Locate the cell with the specified text and output its (x, y) center coordinate. 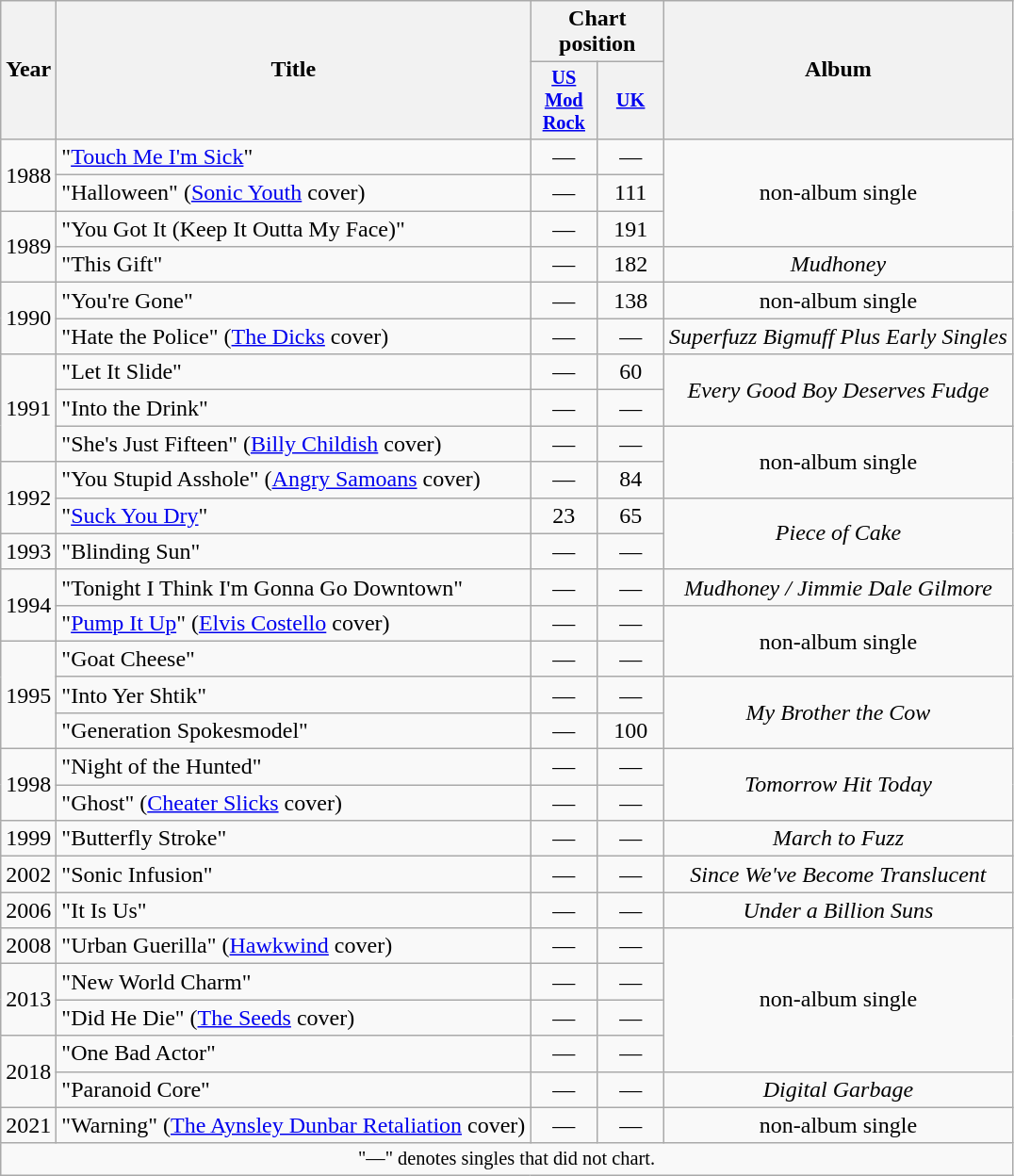
"One Bad Actor" (294, 1053)
"Butterfly Stroke" (294, 839)
"Let It Slide" (294, 372)
"It Is Us" (294, 910)
1999 (28, 839)
"Sonic Infusion" (294, 874)
Mudhoney (839, 265)
UK (631, 101)
Every Good Boy Deserves Fudge (839, 390)
"Suck You Dry" (294, 515)
"Did He Die" (The Seeds cover) (294, 1018)
"Generation Spokesmodel" (294, 730)
"Blinding Sun" (294, 551)
Album (839, 70)
2021 (28, 1125)
138 (631, 301)
1993 (28, 551)
"You Got It (Keep It Outta My Face)" (294, 229)
1991 (28, 408)
"Tonight I Think I'm Gonna Go Downtown" (294, 587)
USMod Rock (564, 101)
March to Fuzz (839, 839)
1992 (28, 498)
23 (564, 515)
60 (631, 372)
"She's Just Fifteen" (Billy Childish cover) (294, 444)
Mudhoney / Jimmie Dale Gilmore (839, 587)
2008 (28, 946)
"Into the Drink" (294, 408)
"Halloween" (Sonic Youth cover) (294, 193)
"Into Yer Shtik" (294, 694)
"This Gift" (294, 265)
Chart position (597, 32)
2018 (28, 1071)
"Ghost" (Cheater Slicks cover) (294, 803)
1990 (28, 318)
1998 (28, 785)
100 (631, 730)
"Pump It Up" (Elvis Costello cover) (294, 623)
Since We've Become Translucent (839, 874)
"Hate the Police" (The Dicks cover) (294, 336)
Tomorrow Hit Today (839, 785)
1989 (28, 247)
1994 (28, 605)
111 (631, 193)
1988 (28, 174)
1995 (28, 694)
My Brother the Cow (839, 712)
182 (631, 265)
"Warning" (The Aynsley Dunbar Retaliation cover) (294, 1125)
"You Stupid Asshole" (Angry Samoans cover) (294, 480)
2002 (28, 874)
84 (631, 480)
"New World Charm" (294, 982)
Piece of Cake (839, 533)
"Urban Guerilla" (Hawkwind cover) (294, 946)
"You're Gone" (294, 301)
Title (294, 70)
"—" denotes singles that did not chart. (507, 1159)
"Paranoid Core" (294, 1089)
2006 (28, 910)
65 (631, 515)
Digital Garbage (839, 1089)
Superfuzz Bigmuff Plus Early Singles (839, 336)
191 (631, 229)
Under a Billion Suns (839, 910)
"Night of the Hunted" (294, 767)
2013 (28, 1000)
Year (28, 70)
"Goat Cheese" (294, 659)
"Touch Me I'm Sick" (294, 156)
